Search for the cell housing the specified text and yield its [X, Y] center coordinate. 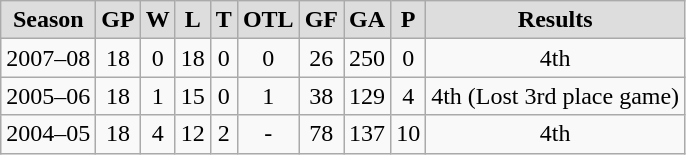
15 [192, 96]
- [268, 134]
4th (Lost 3rd place game) [556, 96]
2004–05 [48, 134]
137 [368, 134]
L [192, 20]
T [224, 20]
78 [321, 134]
38 [321, 96]
W [158, 20]
129 [368, 96]
Results [556, 20]
12 [192, 134]
OTL [268, 20]
GF [321, 20]
2005–06 [48, 96]
26 [321, 58]
10 [408, 134]
250 [368, 58]
2 [224, 134]
2007–08 [48, 58]
GA [368, 20]
GP [118, 20]
Season [48, 20]
P [408, 20]
